Capture the cell that displays the provided text and extract its (x, y) central coordinate. 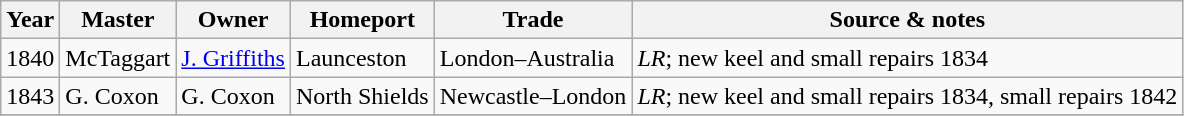
Launceston (362, 58)
Source & notes (908, 20)
McTaggart (118, 58)
1840 (30, 58)
Trade (533, 20)
Master (118, 20)
LR; new keel and small repairs 1834, small repairs 1842 (908, 96)
North Shields (362, 96)
LR; new keel and small repairs 1834 (908, 58)
Owner (234, 20)
Year (30, 20)
London–Australia (533, 58)
J. Griffiths (234, 58)
Newcastle–London (533, 96)
Homeport (362, 20)
1843 (30, 96)
